Scan for the cell matching the given text and deliver its (x, y) coordinate at center. 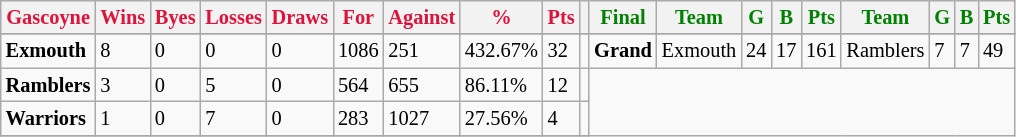
1027 (422, 118)
Wins (122, 17)
Final (622, 17)
Against (422, 17)
12 (562, 85)
24 (756, 51)
1 (122, 118)
564 (358, 85)
17 (786, 51)
For (358, 17)
283 (358, 118)
Draws (300, 17)
27.56% (502, 118)
161 (821, 51)
Warriors (48, 118)
1086 (358, 51)
5 (233, 85)
251 (422, 51)
32 (562, 51)
86.11% (502, 85)
432.67% (502, 51)
Grand (622, 51)
3 (122, 85)
% (502, 17)
8 (122, 51)
4 (562, 118)
Byes (175, 17)
Gascoyne (48, 17)
49 (996, 51)
Losses (233, 17)
655 (422, 85)
